Identify which cell holds the provided text, then report its (X, Y) central coordinate. 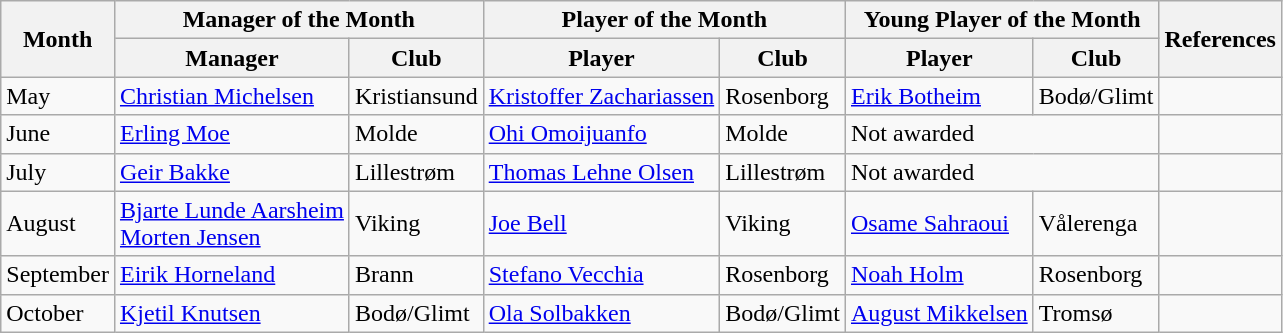
Noah Holm (939, 275)
Eirik Horneland (232, 275)
Player of the Month (664, 20)
Kjetil Knutsen (232, 313)
July (58, 172)
Osame Sahraoui (939, 224)
Manager (232, 58)
Erling Moe (232, 134)
Brann (416, 275)
References (1220, 39)
Geir Bakke (232, 172)
May (58, 96)
August Mikkelsen (939, 313)
Stefano Vecchia (602, 275)
Vålerenga (1096, 224)
August (58, 224)
September (58, 275)
Manager of the Month (298, 20)
Erik Botheim (939, 96)
Christian Michelsen (232, 96)
June (58, 134)
Kristiansund (416, 96)
Ola Solbakken (602, 313)
Tromsø (1096, 313)
Bjarte Lunde Aarsheim Morten Jensen (232, 224)
Month (58, 39)
Thomas Lehne Olsen (602, 172)
Young Player of the Month (1002, 20)
October (58, 313)
Kristoffer Zachariassen (602, 96)
Ohi Omoijuanfo (602, 134)
Joe Bell (602, 224)
